Return the [X, Y] coordinate for the center point of the cell that contains the specified text.  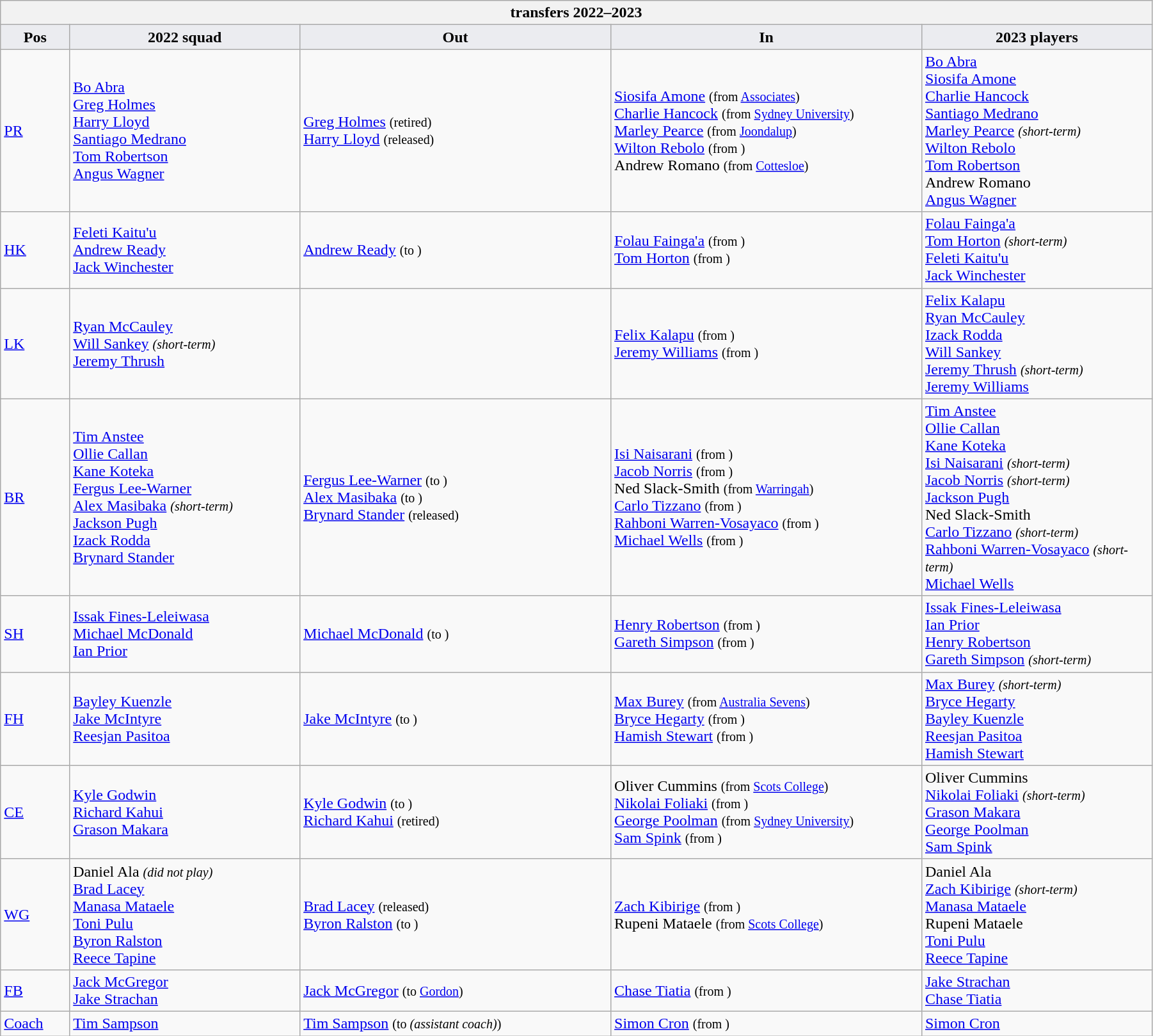
Oliver Cummins Nikolai Foliaki (short-term) Grason Makara George Poolman Sam Spink [1037, 812]
Jake McIntyre (to ) [456, 719]
Simon Cron [1037, 1023]
2022 squad [185, 37]
Simon Cron (from ) [767, 1023]
Jack McGregor Jake Strachan [185, 991]
Greg Holmes (retired) Harry Lloyd (released) [456, 131]
CE [35, 812]
Bayley Kuenzle Jake McIntyre Reesjan Pasitoa [185, 719]
Michael McDonald (to ) [456, 634]
WG [35, 914]
FH [35, 719]
Bo Abra Greg Holmes Harry Lloyd Santiago Medrano Tom Robertson Angus Wagner [185, 131]
Oliver Cummins (from Scots College) Nikolai Foliaki (from ) George Poolman (from Sydney University) Sam Spink (from ) [767, 812]
Zach Kibirige (from ) Rupeni Mataele (from Scots College) [767, 914]
Kyle Godwin Richard Kahui Grason Makara [185, 812]
Folau Fainga'a (from ) Tom Horton (from ) [767, 250]
Issak Fines-Leleiwasa Michael McDonald Ian Prior [185, 634]
PR [35, 131]
2023 players [1037, 37]
BR [35, 497]
Andrew Ready (to ) [456, 250]
Henry Robertson (from ) Gareth Simpson (from ) [767, 634]
Pos [35, 37]
Jack McGregor (to Gordon) [456, 991]
Bo Abra Siosifa Amone Charlie Hancock Santiago Medrano Marley Pearce (short-term) Wilton Rebolo Tom Robertson Andrew Romano Angus Wagner [1037, 131]
Feleti Kaitu'u Andrew Ready Jack Winchester [185, 250]
Daniel Ala (did not play) Brad Lacey Manasa Mataele Toni Pulu Byron Ralston Reece Tapine [185, 914]
FB [35, 991]
HK [35, 250]
Brad Lacey (released) Byron Ralston (to ) [456, 914]
Max Burey (short-term) Bryce Hegarty Bayley Kuenzle Reesjan Pasitoa Hamish Stewart [1037, 719]
Fergus Lee-Warner (to ) Alex Masibaka (to ) Brynard Stander (released) [456, 497]
Jake Strachan Chase Tiatia [1037, 991]
Folau Fainga'a Tom Horton (short-term) Feleti Kaitu'u Jack Winchester [1037, 250]
Out [456, 37]
Ryan McCauley Will Sankey (short-term) Jeremy Thrush [185, 343]
Chase Tiatia (from ) [767, 991]
transfers 2022–2023 [576, 13]
Max Burey (from Australia Sevens) Bryce Hegarty (from ) Hamish Stewart (from ) [767, 719]
Tim Sampson (to (assistant coach)) [456, 1023]
Daniel Ala Zach Kibirige (short-term) Manasa Mataele Rupeni Mataele Toni Pulu Reece Tapine [1037, 914]
Tim Sampson [185, 1023]
SH [35, 634]
In [767, 37]
Coach [35, 1023]
Kyle Godwin (to ) Richard Kahui (retired) [456, 812]
Felix Kalapu (from ) Jeremy Williams (from ) [767, 343]
Issak Fines-Leleiwasa Ian Prior Henry Robertson Gareth Simpson (short-term) [1037, 634]
Felix Kalapu Ryan McCauley Izack Rodda Will Sankey Jeremy Thrush (short-term) Jeremy Williams [1037, 343]
Tim Anstee Ollie Callan Kane Koteka Fergus Lee-Warner Alex Masibaka (short-term) Jackson Pugh Izack Rodda Brynard Stander [185, 497]
LK [35, 343]
